Determine the [X, Y] coordinate at the center of the cell enclosing the given text.  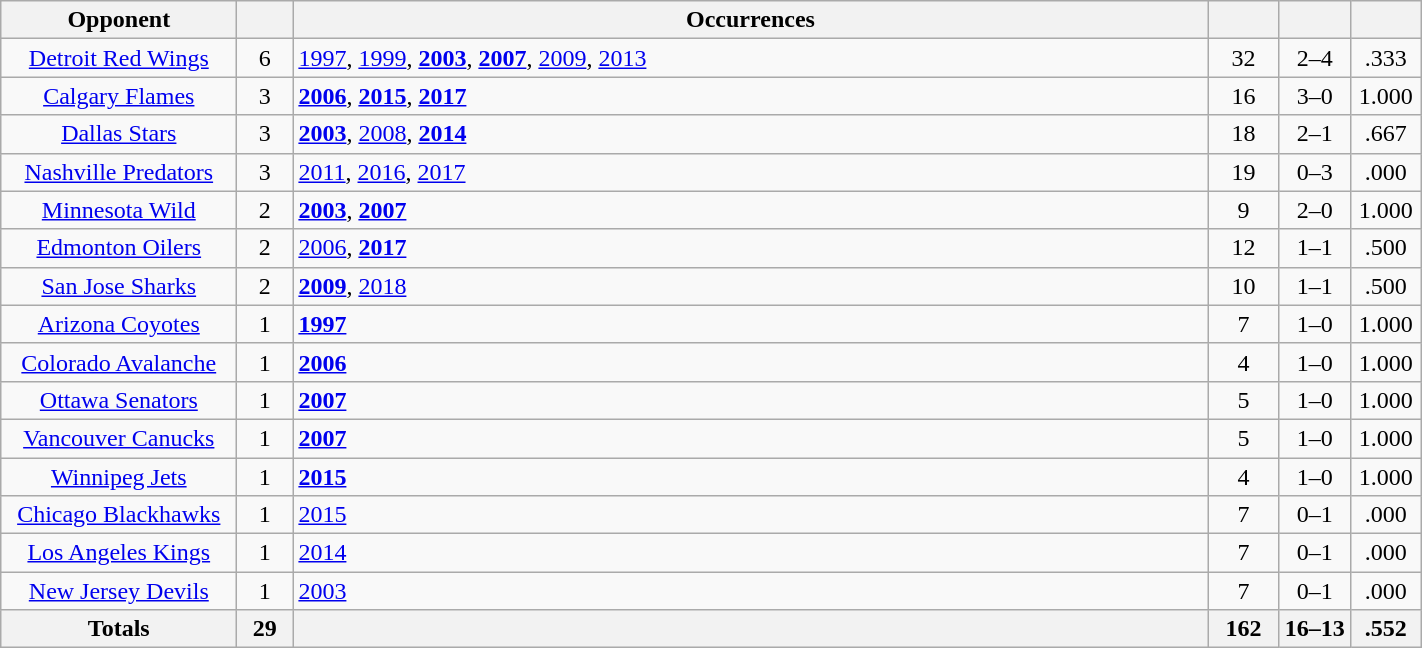
.333 [1386, 58]
1997 [750, 324]
Colorado Avalanche [119, 362]
New Jersey Devils [119, 591]
1997, 1999, 2003, 2007, 2009, 2013 [750, 58]
2011, 2016, 2017 [750, 172]
29 [265, 629]
Minnesota Wild [119, 210]
2003, 2008, 2014 [750, 134]
2009, 2018 [750, 286]
Winnipeg Jets [119, 477]
Los Angeles Kings [119, 553]
16–13 [1314, 629]
18 [1244, 134]
32 [1244, 58]
2–4 [1314, 58]
2006, 2017 [750, 248]
6 [265, 58]
Calgary Flames [119, 96]
Ottawa Senators [119, 400]
Occurrences [750, 20]
Totals [119, 629]
2003, 2007 [750, 210]
0–3 [1314, 172]
Arizona Coyotes [119, 324]
.667 [1386, 134]
3–0 [1314, 96]
Opponent [119, 20]
2–1 [1314, 134]
.552 [1386, 629]
2014 [750, 553]
12 [1244, 248]
Vancouver Canucks [119, 438]
2006 [750, 362]
9 [1244, 210]
Edmonton Oilers [119, 248]
San Jose Sharks [119, 286]
16 [1244, 96]
19 [1244, 172]
Nashville Predators [119, 172]
2006, 2015, 2017 [750, 96]
Chicago Blackhawks [119, 515]
Detroit Red Wings [119, 58]
162 [1244, 629]
Dallas Stars [119, 134]
2–0 [1314, 210]
2003 [750, 591]
10 [1244, 286]
